Identify which cell holds the provided text, then report its (X, Y) central coordinate. 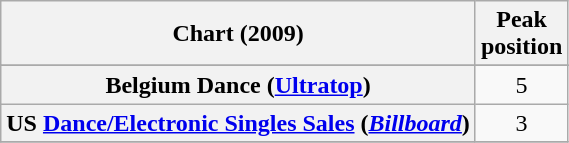
5 (521, 85)
3 (521, 123)
Chart (2009) (238, 34)
Peakposition (521, 34)
US Dance/Electronic Singles Sales (Billboard) (238, 123)
Belgium Dance (Ultratop) (238, 85)
